Extract the (x, y) coordinate from the center of the cell holding the provided text.  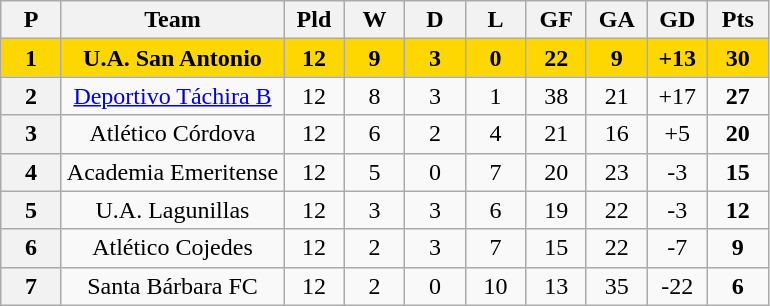
23 (616, 172)
30 (738, 58)
-22 (678, 286)
Academia Emeritense (172, 172)
35 (616, 286)
Deportivo Táchira B (172, 96)
GD (678, 20)
8 (374, 96)
+5 (678, 134)
38 (556, 96)
L (496, 20)
Team (172, 20)
Santa Bárbara FC (172, 286)
W (374, 20)
D (436, 20)
13 (556, 286)
Atlético Córdova (172, 134)
10 (496, 286)
GA (616, 20)
19 (556, 210)
-7 (678, 248)
+17 (678, 96)
U.A. Lagunillas (172, 210)
Atlético Cojedes (172, 248)
+13 (678, 58)
U.A. San Antonio (172, 58)
GF (556, 20)
Pld (314, 20)
P (32, 20)
16 (616, 134)
27 (738, 96)
Pts (738, 20)
